Return [x, y] of the center of cell containing provided text 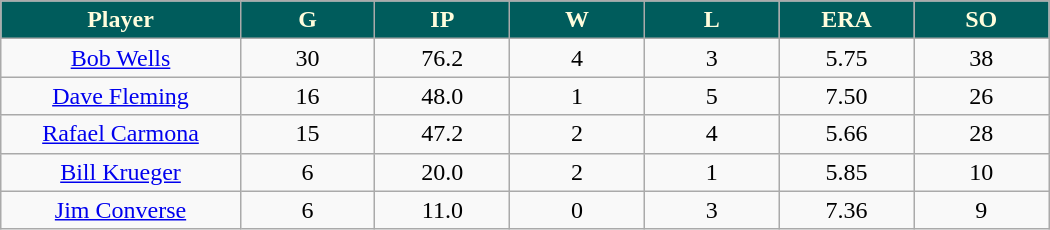
26 [982, 96]
16 [308, 96]
38 [982, 58]
15 [308, 134]
IP [442, 20]
SO [982, 20]
Rafael Carmona [121, 134]
Dave Fleming [121, 96]
9 [982, 210]
0 [578, 210]
G [308, 20]
5.75 [846, 58]
76.2 [442, 58]
30 [308, 58]
L [712, 20]
10 [982, 172]
5 [712, 96]
7.50 [846, 96]
5.66 [846, 134]
5.85 [846, 172]
7.36 [846, 210]
11.0 [442, 210]
20.0 [442, 172]
Player [121, 20]
Bill Krueger [121, 172]
28 [982, 134]
ERA [846, 20]
Jim Converse [121, 210]
W [578, 20]
Bob Wells [121, 58]
48.0 [442, 96]
47.2 [442, 134]
